Determine the [x, y] coordinate at the center of the cell enclosing the given text.  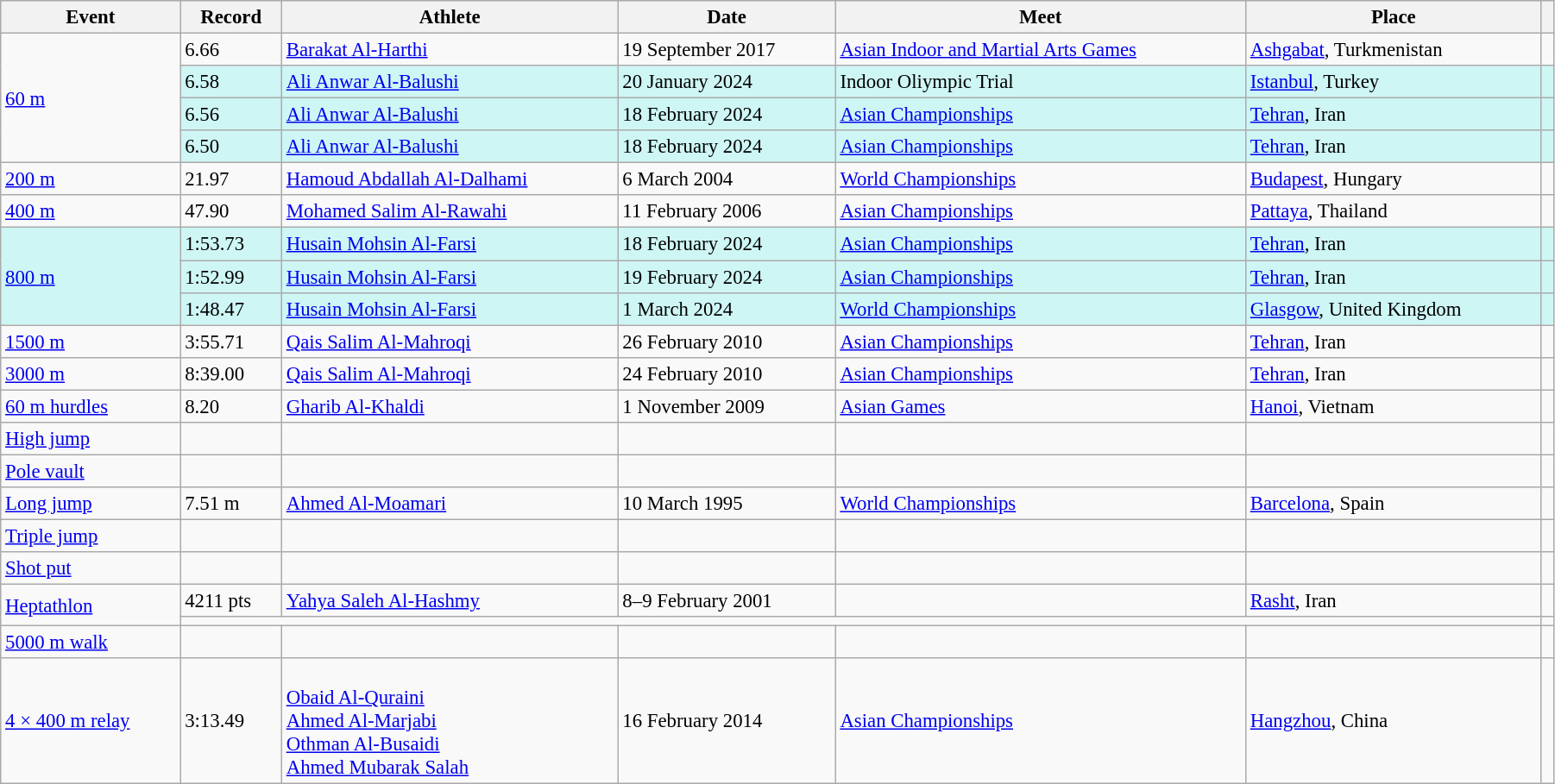
Barcelona, Spain [1393, 504]
Ahmed Al-Moamari [450, 504]
High jump [91, 439]
Mohamed Salim Al-Rawahi [450, 211]
8–9 February 2001 [727, 601]
Ashgabat, Turkmenistan [1393, 50]
Budapest, Hungary [1393, 179]
Record [231, 17]
6 March 2004 [727, 179]
Istanbul, Turkey [1393, 82]
Hanoi, Vietnam [1393, 406]
19 September 2017 [727, 50]
6.58 [231, 82]
Date [727, 17]
8.20 [231, 406]
Gharib Al-Khaldi [450, 406]
Hangzhou, China [1393, 721]
1:53.73 [231, 244]
1:48.47 [231, 309]
800 m [91, 276]
3:13.49 [231, 721]
6.50 [231, 147]
Pattaya, Thailand [1393, 211]
Hamoud Abdallah Al-Dalhami [450, 179]
Asian Games [1041, 406]
8:39.00 [231, 373]
20 January 2024 [727, 82]
Athlete [450, 17]
1 March 2024 [727, 309]
3000 m [91, 373]
200 m [91, 179]
47.90 [231, 211]
24 February 2010 [727, 373]
3:55.71 [231, 342]
11 February 2006 [727, 211]
Event [91, 17]
Pole vault [91, 471]
Long jump [91, 504]
Asian Indoor and Martial Arts Games [1041, 50]
Shot put [91, 568]
7.51 m [231, 504]
1:52.99 [231, 277]
Rasht, Iran [1393, 601]
Place [1393, 17]
Glasgow, United Kingdom [1393, 309]
Obaid Al-QurainiAhmed Al-MarjabiOthman Al-BusaidiAhmed Mubarak Salah [450, 721]
60 m [91, 98]
1500 m [91, 342]
Barakat Al-Harthi [450, 50]
60 m hurdles [91, 406]
4 × 400 m relay [91, 721]
5000 m walk [91, 643]
Meet [1041, 17]
21.97 [231, 179]
19 February 2024 [727, 277]
6.56 [231, 115]
400 m [91, 211]
Indoor Oliympic Trial [1041, 82]
4211 pts [231, 601]
Triple jump [91, 536]
1 November 2009 [727, 406]
10 March 1995 [727, 504]
26 February 2010 [727, 342]
6.66 [231, 50]
Yahya Saleh Al-Hashmy [450, 601]
16 February 2014 [727, 721]
Heptathlon [91, 605]
